Return [x, y] of the center of cell containing provided text 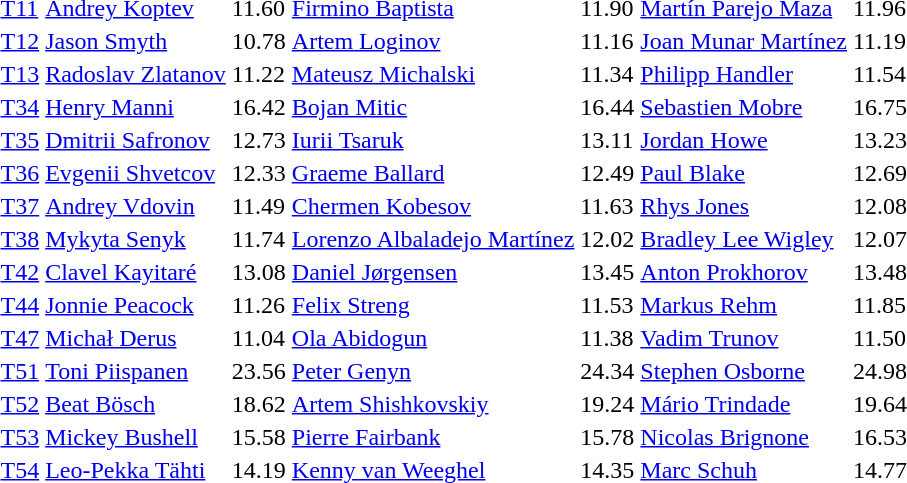
11.49 [258, 206]
15.58 [258, 437]
Clavel Kayitaré [136, 272]
11.16 [608, 41]
16.42 [258, 107]
Bradley Lee Wigley [744, 239]
Daniel Jørgensen [433, 272]
Joan Munar Martínez [744, 41]
Paul Blake [744, 173]
11.38 [608, 338]
Artem Shishkovskiy [433, 404]
15.78 [608, 437]
Michał Derus [136, 338]
12.73 [258, 140]
12.33 [258, 173]
16.44 [608, 107]
Mickey Bushell [136, 437]
Peter Genyn [433, 371]
Philipp Handler [744, 74]
Graeme Ballard [433, 173]
Dmitrii Safronov [136, 140]
Artem Loginov [433, 41]
Nicolas Brignone [744, 437]
12.49 [608, 173]
11.63 [608, 206]
Pierre Fairbank [433, 437]
13.11 [608, 140]
Sebastien Mobre [744, 107]
Mykyta Senyk [136, 239]
Beat Bösch [136, 404]
24.34 [608, 371]
Toni Piispanen [136, 371]
Jonnie Peacock [136, 305]
Lorenzo Albaladejo Martínez [433, 239]
Andrey Vdovin [136, 206]
19.24 [608, 404]
11.26 [258, 305]
Bojan Mitic [433, 107]
Stephen Osborne [744, 371]
11.74 [258, 239]
Evgenii Shvetcov [136, 173]
11.22 [258, 74]
18.62 [258, 404]
13.08 [258, 272]
Mateusz Michalski [433, 74]
12.02 [608, 239]
Felix Streng [433, 305]
Iurii Tsaruk [433, 140]
Jason Smyth [136, 41]
Henry Manni [136, 107]
10.78 [258, 41]
Markus Rehm [744, 305]
Chermen Kobesov [433, 206]
Anton Prokhorov [744, 272]
13.45 [608, 272]
23.56 [258, 371]
Vadim Trunov [744, 338]
11.34 [608, 74]
11.53 [608, 305]
Jordan Howe [744, 140]
Ola Abidogun [433, 338]
11.04 [258, 338]
Rhys Jones [744, 206]
Radoslav Zlatanov [136, 74]
Mário Trindade [744, 404]
